Locate the cell with the specified text and output its [X, Y] center coordinate. 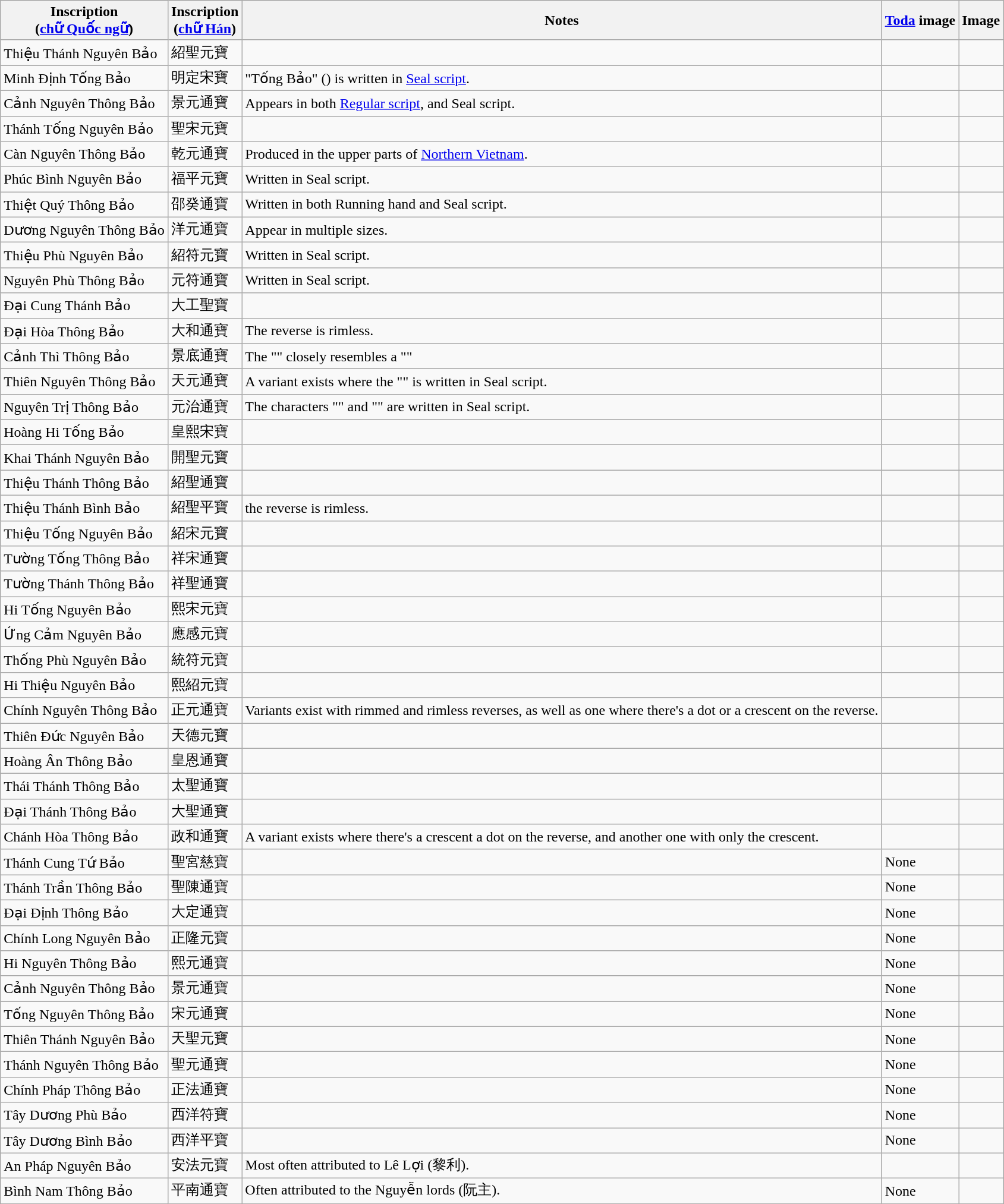
Cảnh Thì Thông Bảo [84, 357]
Thiệu Thánh Thông Bảo [84, 483]
Phúc Bình Nguyên Bảo [84, 179]
Inscription(chữ Quốc ngữ) [84, 20]
洋元通寶 [204, 229]
Đại Cung Thánh Bảo [84, 305]
西洋符寶 [204, 1115]
Variants exist with rimmed and rimless reverses, as well as one where there's a dot or a crescent on the reverse. [562, 711]
Appears in both Regular script, and Seal script. [562, 103]
"Tống Bảo" () is written in Seal script. [562, 78]
Chính Long Nguyên Bảo [84, 938]
平南通寶 [204, 1191]
Ứng Cảm Nguyên Bảo [84, 635]
紹聖通寶 [204, 483]
Tống Nguyên Thông Bảo [84, 1014]
熙宋元寶 [204, 610]
皇熙宋寶 [204, 433]
Thiệu Thánh Nguyên Bảo [84, 52]
聖宋元寶 [204, 128]
天聖元寶 [204, 1039]
皇恩通寶 [204, 761]
紹聖元寶 [204, 52]
A variant exists where the "" is written in Seal script. [562, 382]
Hi Tống Nguyên Bảo [84, 610]
Thiên Nguyên Thông Bảo [84, 382]
大和通寶 [204, 332]
祥聖通寶 [204, 584]
邵癸通寶 [204, 204]
Most often attributed to Lê Lợi (黎利). [562, 1166]
應感元寶 [204, 635]
Chính Pháp Thông Bảo [84, 1090]
The characters "" and "" are written in Seal script. [562, 406]
The "" closely resembles a "" [562, 357]
Chính Nguyên Thông Bảo [84, 711]
乾元通寶 [204, 155]
正法通寶 [204, 1090]
統符元寶 [204, 660]
聖宮慈寶 [204, 862]
西洋平寶 [204, 1141]
紹符元寶 [204, 256]
Written in both Running hand and Seal script. [562, 204]
Notes [562, 20]
宋元通寶 [204, 1014]
Toda image [920, 20]
紹宋元寶 [204, 534]
明定宋寶 [204, 78]
Thiệu Tống Nguyên Bảo [84, 534]
Inscription(chữ Hán) [204, 20]
Thiệu Phù Nguyên Bảo [84, 256]
A variant exists where there's a crescent a dot on the reverse, and another one with only the crescent. [562, 837]
Tường Thánh Thông Bảo [84, 584]
Chánh Hòa Thông Bảo [84, 837]
Khai Thánh Nguyên Bảo [84, 458]
Bình Nam Thông Bảo [84, 1191]
Produced in the upper parts of Northern Vietnam. [562, 155]
元符通寶 [204, 280]
Thiệt Quý Thông Bảo [84, 204]
Thiên Thánh Nguyên Bảo [84, 1039]
太聖通寶 [204, 787]
天德元寶 [204, 736]
正元通寶 [204, 711]
Thánh Nguyên Thông Bảo [84, 1065]
熙元通寶 [204, 964]
Appear in multiple sizes. [562, 229]
政和通寶 [204, 837]
Thánh Tống Nguyên Bảo [84, 128]
元治通寶 [204, 406]
聖元通寶 [204, 1065]
Đại Định Thông Bảo [84, 913]
Thánh Cung Tứ Bảo [84, 862]
天元通寶 [204, 382]
The reverse is rimless. [562, 332]
Hoàng Hi Tống Bảo [84, 433]
Thống Phù Nguyên Bảo [84, 660]
Thiệu Thánh Bình Bảo [84, 508]
紹聖平寶 [204, 508]
安法元寶 [204, 1166]
Image [981, 20]
大工聖寶 [204, 305]
開聖元寶 [204, 458]
Nguyên Phù Thông Bảo [84, 280]
Dương Nguyên Thông Bảo [84, 229]
正隆元寶 [204, 938]
Càn Nguyên Thông Bảo [84, 155]
Minh Định Tống Bảo [84, 78]
祥宋通寶 [204, 559]
the reverse is rimless. [562, 508]
熙紹元寶 [204, 685]
大定通寶 [204, 913]
Hi Thiệu Nguyên Bảo [84, 685]
An Pháp Nguyên Bảo [84, 1166]
Hoàng Ân Thông Bảo [84, 761]
Thiên Đức Nguyên Bảo [84, 736]
Thánh Trần Thông Bảo [84, 888]
Tây Dương Bình Bảo [84, 1141]
聖陳通寶 [204, 888]
Đại Thánh Thông Bảo [84, 812]
Tây Dương Phù Bảo [84, 1115]
Thái Thánh Thông Bảo [84, 787]
Often attributed to the Nguyễn lords (阮主). [562, 1191]
Đại Hòa Thông Bảo [84, 332]
景底通寶 [204, 357]
Tường Tống Thông Bảo [84, 559]
大聖通寶 [204, 812]
福平元寶 [204, 179]
Hi Nguyên Thông Bảo [84, 964]
Nguyên Trị Thông Bảo [84, 406]
